From the cell containing the given text, extract its center point as [X, Y] coordinate. 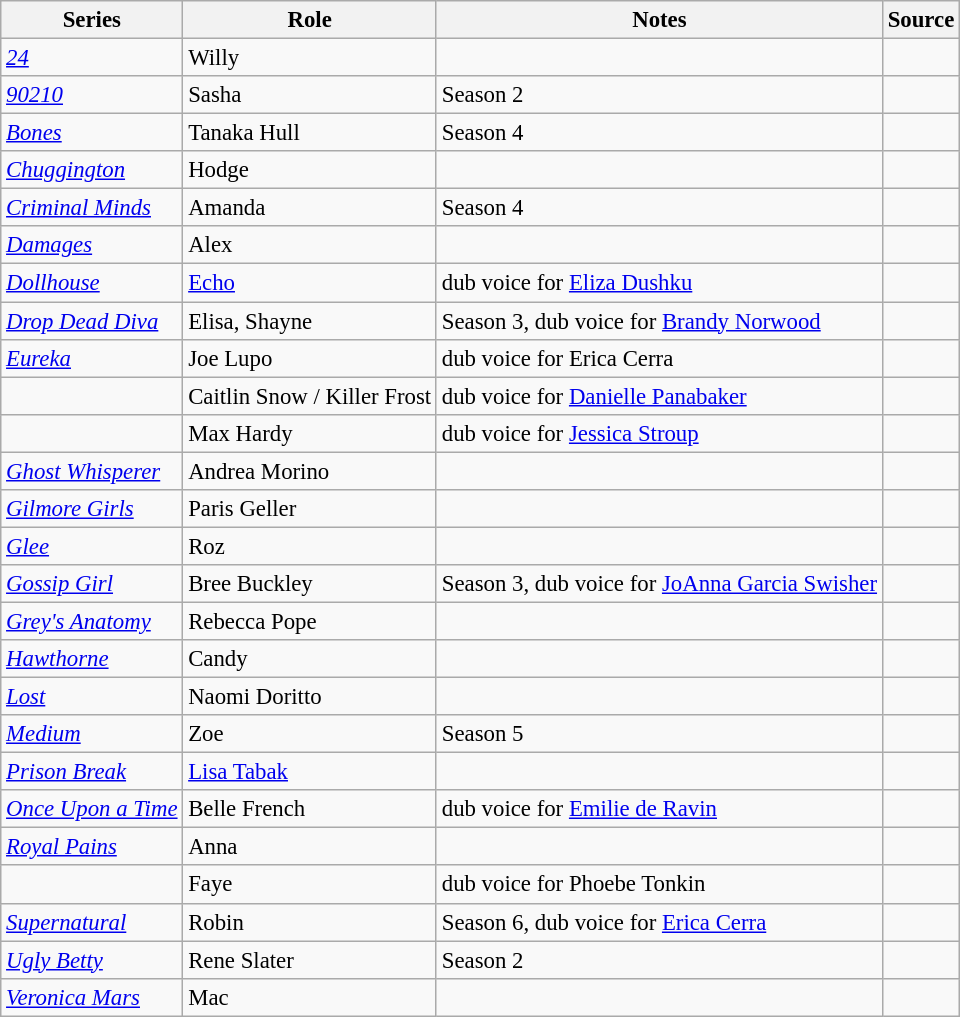
Belle French [310, 809]
Max Hardy [310, 433]
Source [920, 20]
Ghost Whisperer [92, 471]
Andrea Morino [310, 471]
Grey's Anatomy [92, 621]
dub voice for Jessica Stroup [659, 433]
Lisa Tabak [310, 772]
Hodge [310, 170]
Joe Lupo [310, 358]
Roz [310, 546]
Paris Geller [310, 509]
Dollhouse [92, 283]
dub voice for Emilie de Ravin [659, 809]
Once Upon a Time [92, 809]
Glee [92, 546]
dub voice for Eliza Dushku [659, 283]
Season 3, dub voice for JoAnna Garcia Swisher [659, 584]
Prison Break [92, 772]
Rene Slater [310, 960]
Lost [92, 697]
Elisa, Shayne [310, 321]
Eureka [92, 358]
Anna [310, 847]
Ugly Betty [92, 960]
Supernatural [92, 922]
Bones [92, 133]
Series [92, 20]
Alex [310, 245]
dub voice for Danielle Panabaker [659, 396]
Candy [310, 659]
dub voice for Erica Cerra [659, 358]
Hawthorne [92, 659]
Royal Pains [92, 847]
Sasha [310, 95]
90210 [92, 95]
Damages [92, 245]
Gossip Girl [92, 584]
Mac [310, 997]
Drop Dead Diva [92, 321]
dub voice for Phoebe Tonkin [659, 885]
Role [310, 20]
Caitlin Snow / Killer Frost [310, 396]
Robin [310, 922]
Bree Buckley [310, 584]
24 [92, 58]
Season 3, dub voice for Brandy Norwood [659, 321]
Medium [92, 734]
Season 6, dub voice for Erica Cerra [659, 922]
Notes [659, 20]
Faye [310, 885]
Echo [310, 283]
Tanaka Hull [310, 133]
Veronica Mars [92, 997]
Season 5 [659, 734]
Willy [310, 58]
Criminal Minds [92, 208]
Zoe [310, 734]
Rebecca Pope [310, 621]
Gilmore Girls [92, 509]
Chuggington [92, 170]
Amanda [310, 208]
Naomi Doritto [310, 697]
